Search for the cell housing the specified text and yield its [x, y] center coordinate. 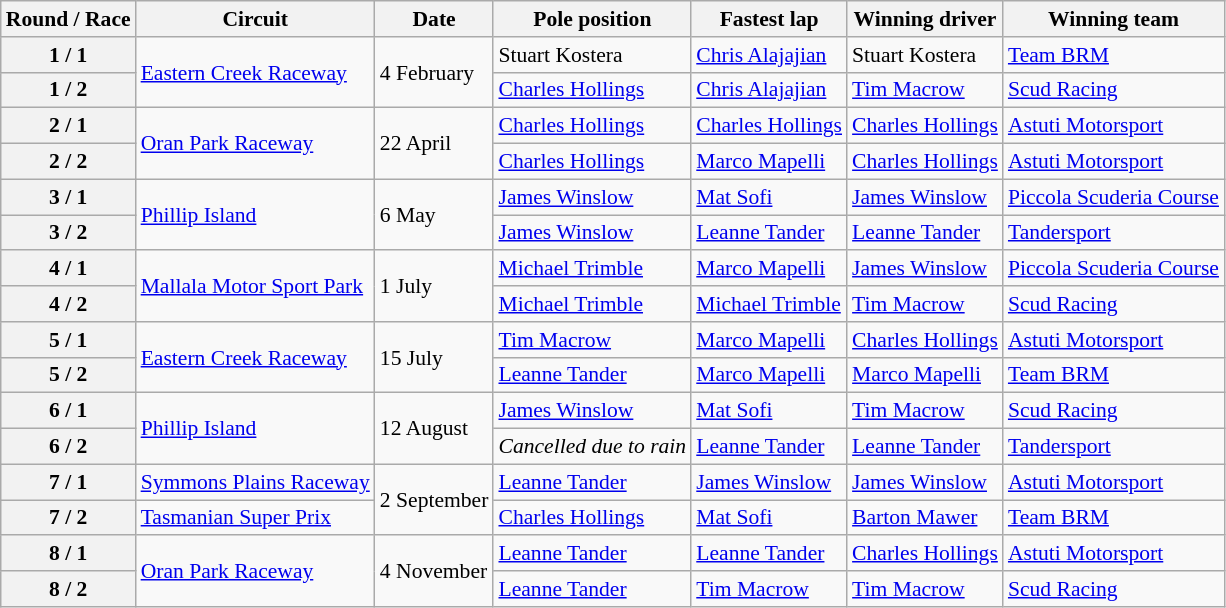
4 / 1 [68, 269]
Round / Race [68, 19]
Tasmanian Super Prix [256, 518]
6 / 2 [68, 447]
2 / 1 [68, 126]
Pole position [592, 19]
Circuit [256, 19]
2 September [434, 500]
3 / 1 [68, 197]
6 / 1 [68, 411]
12 August [434, 428]
8 / 2 [68, 589]
8 / 1 [68, 554]
7 / 2 [68, 518]
3 / 2 [68, 233]
Date [434, 19]
5 / 2 [68, 375]
Winning team [1114, 19]
1 July [434, 286]
5 / 1 [68, 340]
22 April [434, 144]
1 / 2 [68, 90]
4 / 2 [68, 304]
Symmons Plains Raceway [256, 482]
1 / 1 [68, 55]
7 / 1 [68, 482]
Barton Mawer [925, 518]
Mallala Motor Sport Park [256, 286]
Fastest lap [769, 19]
Winning driver [925, 19]
2 / 2 [68, 162]
Cancelled due to rain [592, 447]
6 May [434, 214]
4 February [434, 72]
15 July [434, 358]
4 November [434, 572]
